Output the [x, y] coordinate of the center of the cell containing the given text.  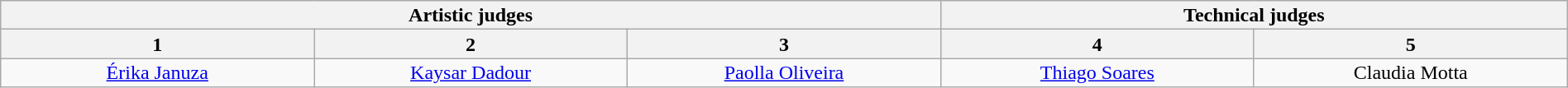
3 [784, 44]
4 [1097, 44]
Kaysar Dadour [471, 72]
Thiago Soares [1097, 72]
2 [471, 44]
Artistic judges [471, 15]
Érika Januza [157, 72]
5 [1411, 44]
Paolla Oliveira [784, 72]
Claudia Motta [1411, 72]
Technical judges [1254, 15]
1 [157, 44]
